Return the [X, Y] coordinate for the center point of the cell that contains the specified text.  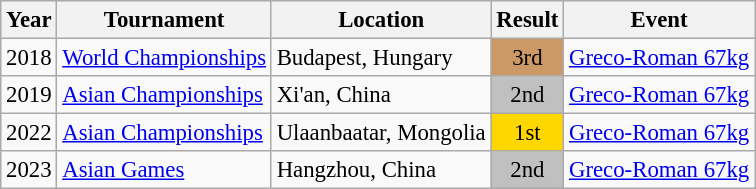
Budapest, Hungary [381, 58]
Hangzhou, China [381, 170]
Year [29, 20]
Result [528, 20]
Location [381, 20]
2023 [29, 170]
World Championships [164, 58]
1st [528, 133]
Event [660, 20]
3rd [528, 58]
2022 [29, 133]
2019 [29, 95]
Asian Games [164, 170]
Xi'an, China [381, 95]
Tournament [164, 20]
Ulaanbaatar, Mongolia [381, 133]
2018 [29, 58]
